For the text-containing cell, return its midpoint in (x, y) coordinate format. 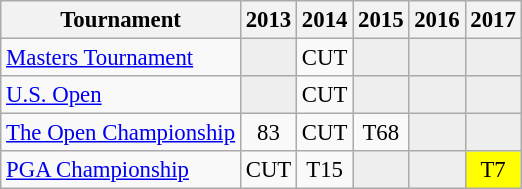
T7 (493, 170)
The Open Championship (121, 133)
Tournament (121, 20)
PGA Championship (121, 170)
2013 (268, 20)
T15 (325, 170)
Masters Tournament (121, 58)
T68 (381, 133)
2015 (381, 20)
2014 (325, 20)
2016 (437, 20)
2017 (493, 20)
U.S. Open (121, 95)
83 (268, 133)
